Scan for the cell matching the given text and deliver its (X, Y) coordinate at center. 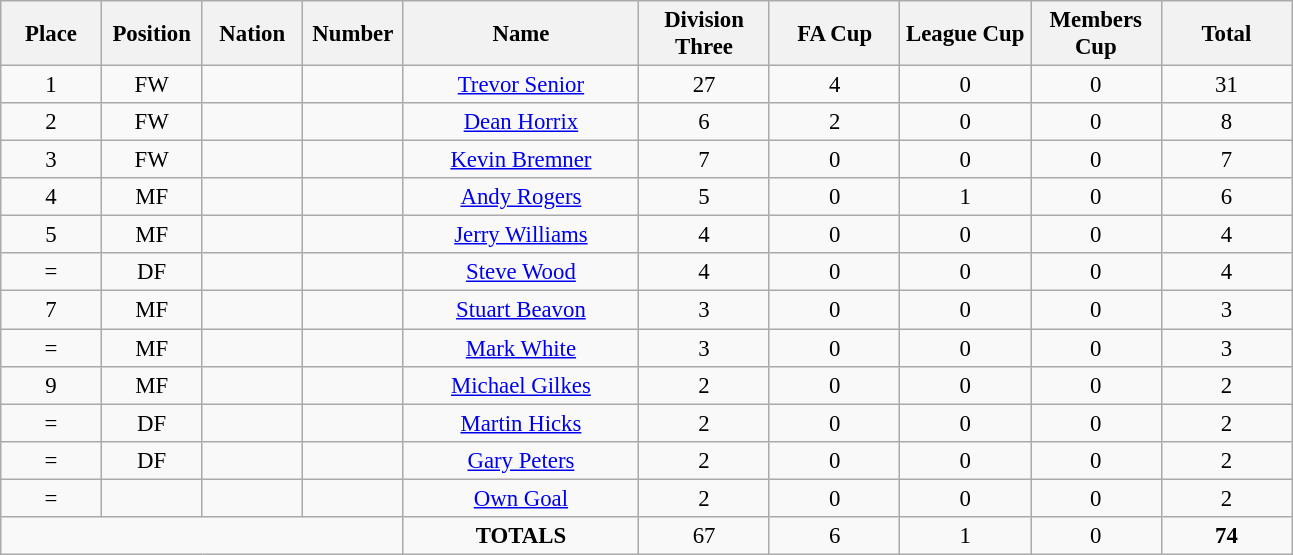
Steve Wood (521, 273)
FA Cup (834, 34)
Nation (252, 34)
Position (152, 34)
Gary Peters (521, 460)
Division Three (704, 34)
League Cup (966, 34)
8 (1226, 122)
Own Goal (521, 498)
67 (704, 536)
Martin Hicks (521, 423)
Number (354, 34)
Jerry Williams (521, 235)
Dean Horrix (521, 122)
Place (52, 34)
Andy Rogers (521, 197)
Members Cup (1096, 34)
27 (704, 85)
Stuart Beavon (521, 310)
9 (52, 385)
Name (521, 34)
Mark White (521, 348)
31 (1226, 85)
Michael Gilkes (521, 385)
Total (1226, 34)
Trevor Senior (521, 85)
Kevin Bremner (521, 160)
TOTALS (521, 536)
74 (1226, 536)
